Provide the [x, y] coordinate of the cell's center where the given text is located.  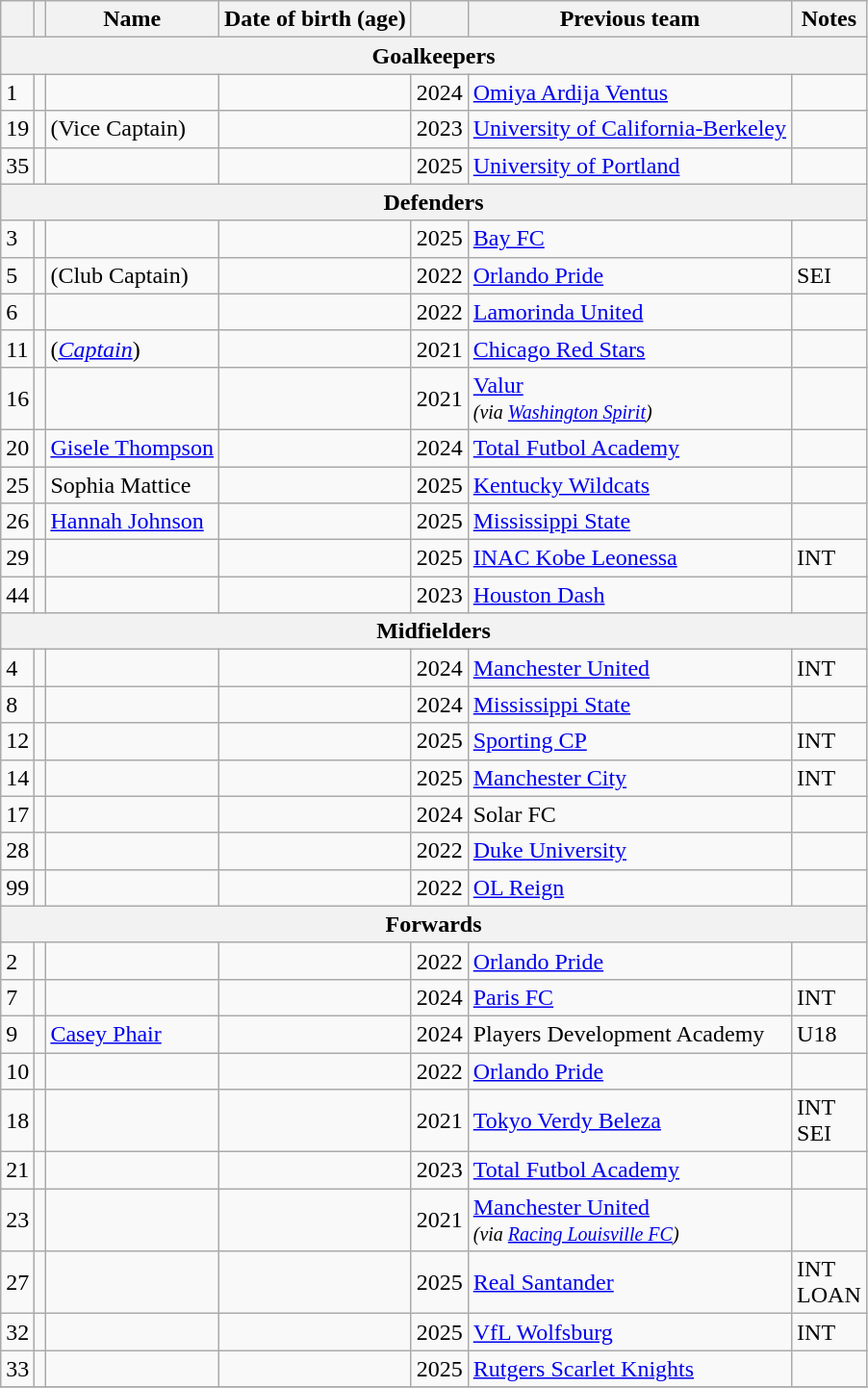
6 [17, 312]
Forwards [434, 924]
Houston Dash [629, 595]
(Captain) [133, 348]
44 [17, 595]
7 [17, 997]
Kentucky Wildcats [629, 484]
99 [17, 887]
Midfielders [434, 631]
Manchester United [629, 668]
Rutgers Scarlet Knights [629, 1369]
19 [17, 129]
Tokyo Verdy Beleza [629, 1120]
VfL Wolfsburg [629, 1332]
4 [17, 668]
OL Reign [629, 887]
U18 [830, 1034]
Hannah Johnson [133, 522]
Lamorinda United [629, 312]
33 [17, 1369]
8 [17, 705]
Manchester City [629, 778]
16 [17, 398]
(Club Captain) [133, 275]
5 [17, 275]
25 [17, 484]
Valur(via Washington Spirit) [629, 398]
21 [17, 1170]
Chicago Red Stars [629, 348]
Sporting CP [629, 741]
Casey Phair [133, 1034]
INTSEI [830, 1120]
20 [17, 448]
11 [17, 348]
26 [17, 522]
Duke University [629, 851]
14 [17, 778]
Defenders [434, 202]
Notes [830, 19]
29 [17, 558]
2 [17, 961]
(Vice Captain) [133, 129]
Bay FC [629, 239]
Omiya Ardija Ventus [629, 92]
9 [17, 1034]
23 [17, 1221]
27 [17, 1282]
10 [17, 1071]
Players Development Academy [629, 1034]
Solar FC [629, 814]
28 [17, 851]
Previous team [629, 19]
University of Portland [629, 166]
Gisele Thompson [133, 448]
Name [133, 19]
35 [17, 166]
Date of birth (age) [315, 19]
3 [17, 239]
Real Santander [629, 1282]
Paris FC [629, 997]
1 [17, 92]
SEI [830, 275]
INAC Kobe Leonessa [629, 558]
University of California-Berkeley [629, 129]
12 [17, 741]
Goalkeepers [434, 56]
32 [17, 1332]
INTLOAN [830, 1282]
Sophia Mattice [133, 484]
18 [17, 1120]
Manchester United(via Racing Louisville FC) [629, 1221]
17 [17, 814]
